Provide the (x, y) coordinate of the cell's center where the given text is located.  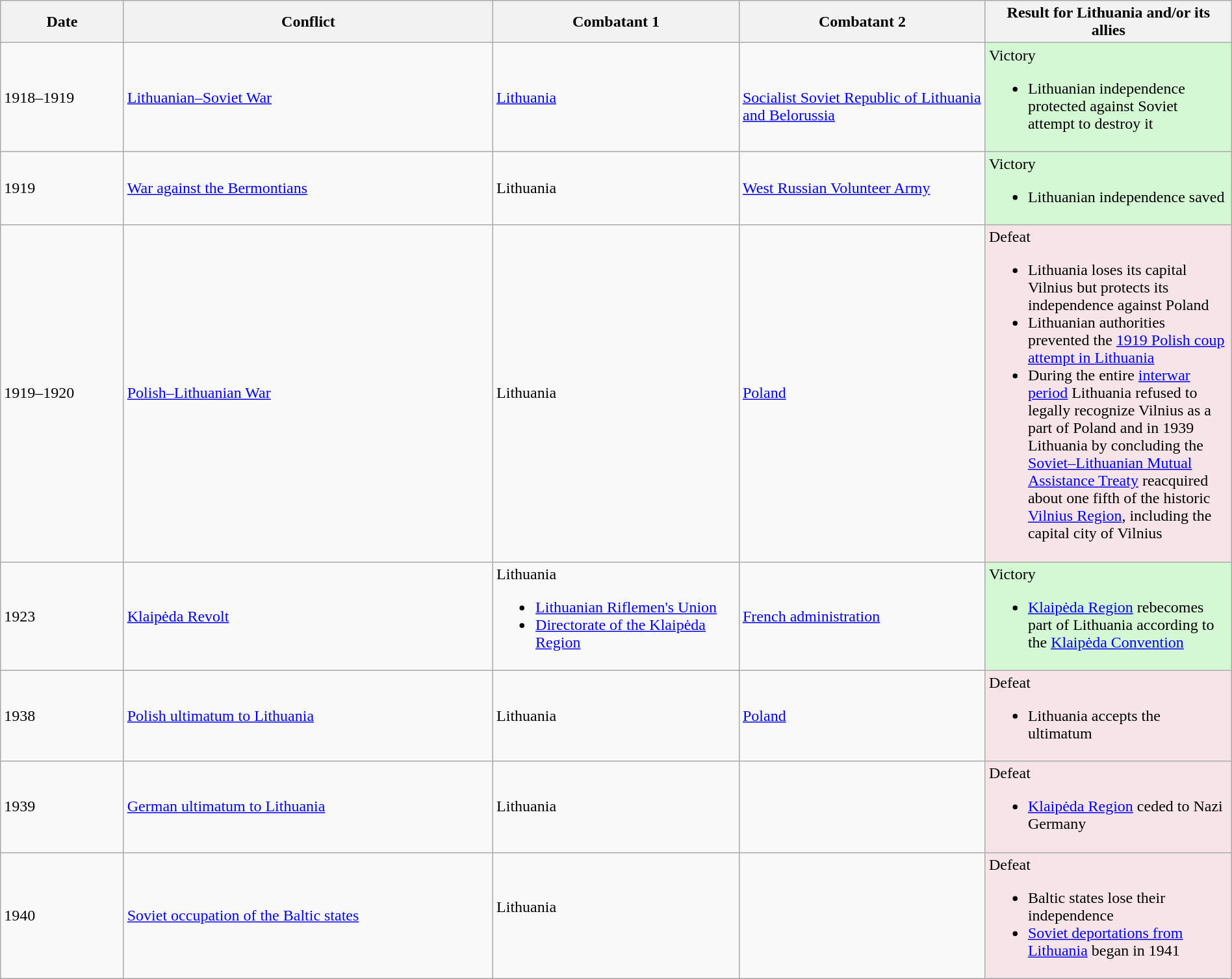
1939 (62, 807)
1919–1920 (62, 393)
Lithuanian–Soviet War (308, 98)
Lithuania Lithuanian Riflemen's Union Directorate of the Klaipėda Region (616, 616)
French administration (862, 616)
Polish–Lithuanian War (308, 393)
DefeatKlaipėda Region ceded to Nazi Germany (1109, 807)
DefeatLithuania accepts the ultimatum (1109, 716)
1918–1919 (62, 98)
Conflict (308, 22)
Klaipėda Revolt (308, 616)
Combatant 1 (616, 22)
1940 (62, 915)
Socialist Soviet Republic of Lithuania and Belorussia (862, 98)
Polish ultimatum to Lithuania (308, 716)
VictoryLithuanian independence protected against Soviet attempt to destroy it (1109, 98)
War against the Bermontians (308, 189)
VictoryKlaipėda Region rebecomes part of Lithuania according to the Klaipėda Convention (1109, 616)
1919 (62, 189)
German ultimatum to Lithuania (308, 807)
Date (62, 22)
West Russian Volunteer Army (862, 189)
VictoryLithuanian independence saved (1109, 189)
1938 (62, 716)
Result for Lithuania and/or its allies (1109, 22)
1923 (62, 616)
Soviet occupation of the Baltic states (308, 915)
Combatant 2 (862, 22)
DefeatBaltic states lose their independenceSoviet deportations from Lithuania began in 1941 (1109, 915)
